Extract the (x, y) coordinate from the center of the cell holding the provided text.  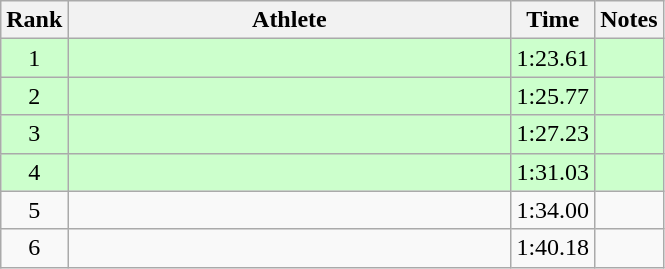
1:27.23 (553, 134)
Athlete (290, 20)
Time (553, 20)
1:23.61 (553, 58)
1:40.18 (553, 248)
1:34.00 (553, 210)
1:25.77 (553, 96)
3 (34, 134)
Rank (34, 20)
1:31.03 (553, 172)
1 (34, 58)
2 (34, 96)
5 (34, 210)
4 (34, 172)
Notes (629, 20)
6 (34, 248)
